For the text-containing cell, return its midpoint in (x, y) coordinate format. 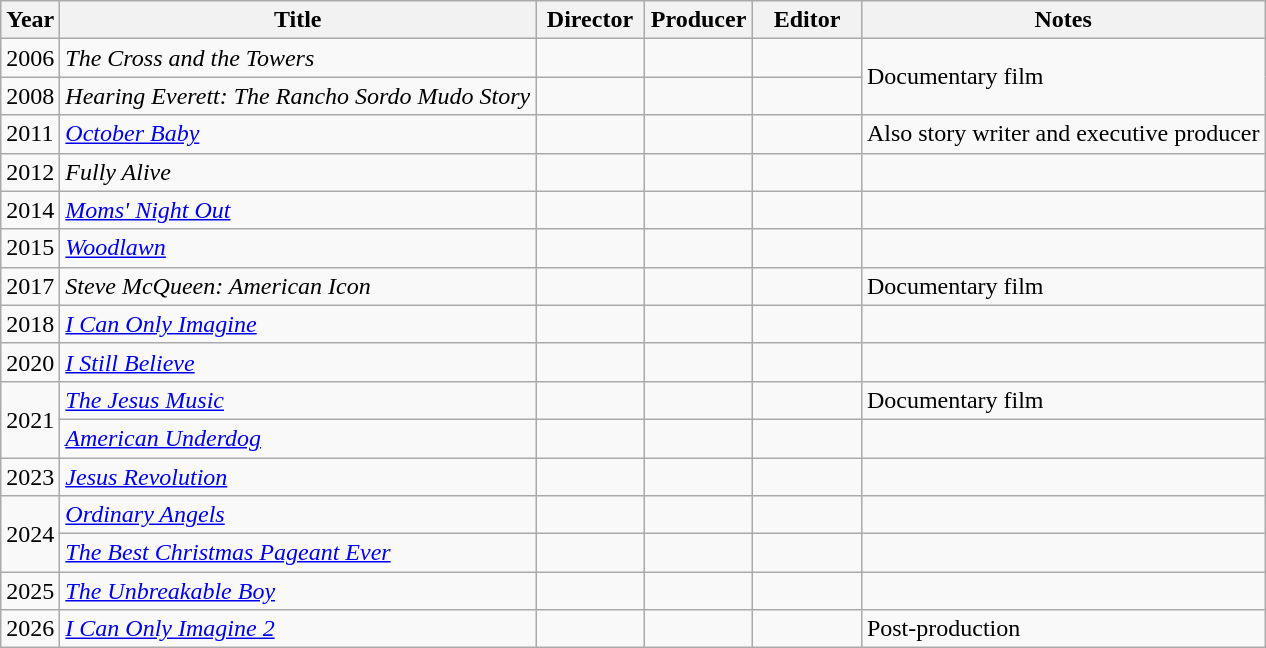
Ordinary Angels (298, 515)
Year (30, 20)
2008 (30, 96)
American Underdog (298, 438)
Producer (698, 20)
Jesus Revolution (298, 477)
The Cross and the Towers (298, 58)
2020 (30, 362)
2024 (30, 534)
2025 (30, 591)
Hearing Everett: The Rancho Sordo Mudo Story (298, 96)
2006 (30, 58)
Post-production (1063, 629)
Woodlawn (298, 248)
2017 (30, 286)
The Best Christmas Pageant Ever (298, 553)
2018 (30, 324)
October Baby (298, 134)
2021 (30, 419)
Director (590, 20)
Notes (1063, 20)
Moms' Night Out (298, 210)
Steve McQueen: American Icon (298, 286)
Title (298, 20)
I Still Believe (298, 362)
Also story writer and executive producer (1063, 134)
Editor (808, 20)
The Jesus Music (298, 400)
The Unbreakable Boy (298, 591)
2014 (30, 210)
2012 (30, 172)
2026 (30, 629)
I Can Only Imagine 2 (298, 629)
Fully Alive (298, 172)
2023 (30, 477)
I Can Only Imagine (298, 324)
2015 (30, 248)
2011 (30, 134)
